Search for the cell housing the specified text and yield its (X, Y) center coordinate. 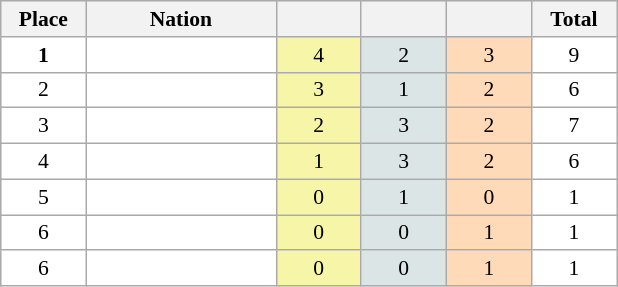
Place (44, 19)
Nation (181, 19)
5 (44, 197)
9 (574, 55)
7 (574, 126)
Total (574, 19)
